For the text-containing cell, return its midpoint in (x, y) coordinate format. 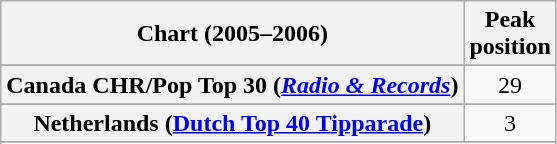
Peakposition (510, 34)
Netherlands (Dutch Top 40 Tipparade) (232, 123)
3 (510, 123)
Canada CHR/Pop Top 30 (Radio & Records) (232, 85)
29 (510, 85)
Chart (2005–2006) (232, 34)
